Pinpoint the cell where the given text exists, returning its [X, Y] midpoint coordinate. 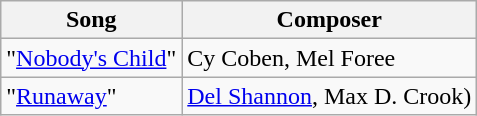
Del Shannon, Max D. Crook) [330, 96]
Cy Coben, Mel Foree [330, 58]
"Nobody's Child" [92, 58]
Song [92, 20]
Composer [330, 20]
"Runaway" [92, 96]
